Return (x, y) of the center of cell containing provided text 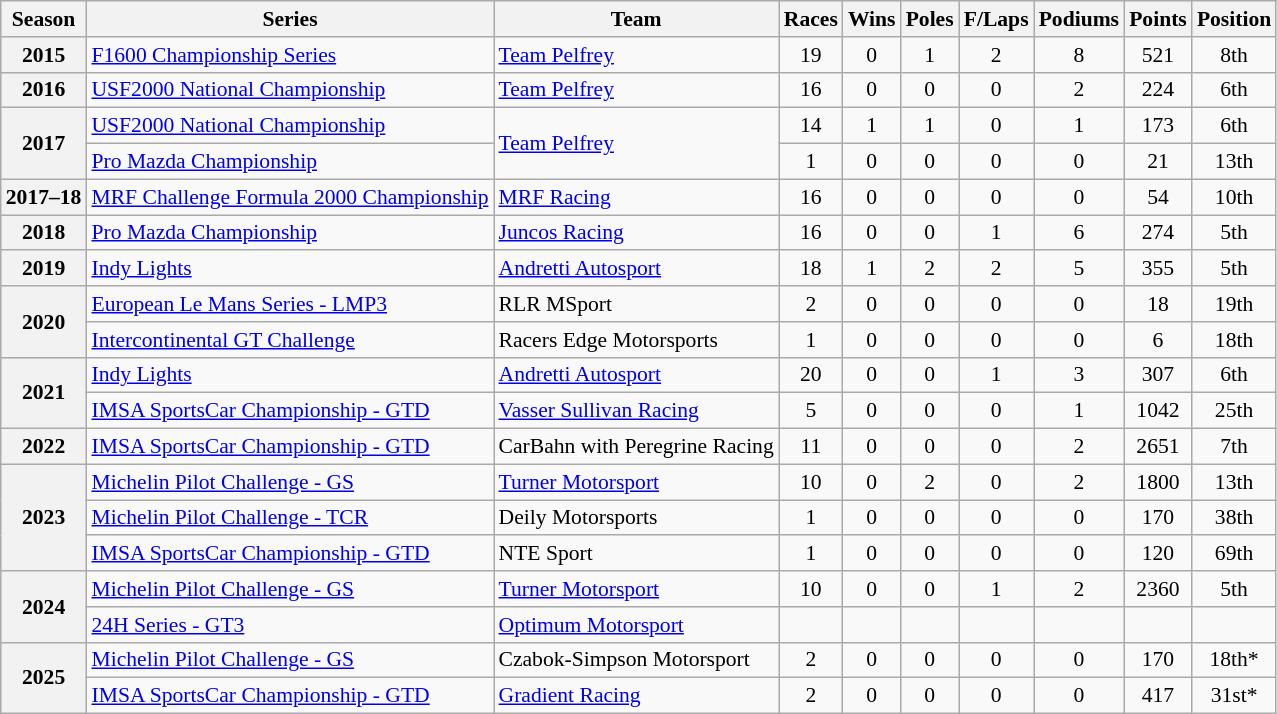
3 (1080, 375)
7th (1234, 447)
Points (1158, 19)
2017–18 (44, 197)
Michelin Pilot Challenge - TCR (290, 518)
54 (1158, 197)
Czabok-Simpson Motorsport (636, 660)
CarBahn with Peregrine Racing (636, 447)
25th (1234, 411)
Podiums (1080, 19)
2015 (44, 55)
8 (1080, 55)
MRF Challenge Formula 2000 Championship (290, 197)
274 (1158, 233)
38th (1234, 518)
10th (1234, 197)
19 (811, 55)
2651 (1158, 447)
Season (44, 19)
18th (1234, 340)
2020 (44, 322)
2017 (44, 144)
2022 (44, 447)
2016 (44, 90)
18th* (1234, 660)
Intercontinental GT Challenge (290, 340)
2021 (44, 392)
Optimum Motorsport (636, 625)
173 (1158, 126)
Racers Edge Motorsports (636, 340)
Vasser Sullivan Racing (636, 411)
2360 (1158, 589)
Position (1234, 19)
Wins (872, 19)
Races (811, 19)
19th (1234, 304)
Poles (930, 19)
Gradient Racing (636, 696)
Team (636, 19)
120 (1158, 554)
F1600 Championship Series (290, 55)
Deily Motorsports (636, 518)
2025 (44, 678)
224 (1158, 90)
1800 (1158, 482)
European Le Mans Series - LMP3 (290, 304)
2023 (44, 518)
20 (811, 375)
Juncos Racing (636, 233)
11 (811, 447)
355 (1158, 269)
69th (1234, 554)
2024 (44, 606)
NTE Sport (636, 554)
8th (1234, 55)
14 (811, 126)
31st* (1234, 696)
MRF Racing (636, 197)
521 (1158, 55)
417 (1158, 696)
2019 (44, 269)
RLR MSport (636, 304)
Series (290, 19)
1042 (1158, 411)
2018 (44, 233)
307 (1158, 375)
21 (1158, 162)
F/Laps (996, 19)
24H Series - GT3 (290, 625)
